Scan for the cell matching the given text and deliver its (x, y) coordinate at center. 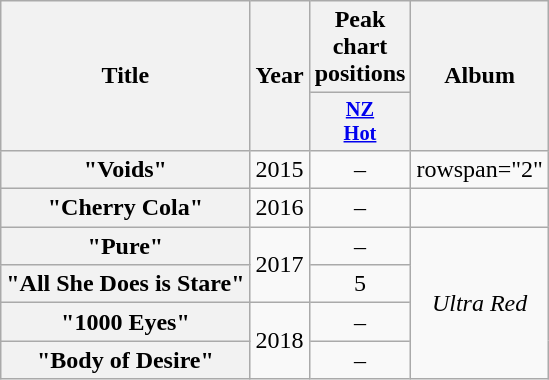
"Pure" (126, 246)
Album (480, 76)
Peak chart positions (360, 47)
NZHot (360, 122)
Title (126, 76)
"Cherry Cola" (126, 208)
"1000 Eyes" (126, 322)
"All She Does is Stare" (126, 284)
2018 (280, 341)
5 (360, 284)
2015 (280, 169)
Year (280, 76)
"Body of Desire" (126, 360)
rowspan="2" (480, 169)
2017 (280, 265)
2016 (280, 208)
Ultra Red (480, 303)
"Voids" (126, 169)
